Return the [x, y] coordinate for the center point of the cell that contains the specified text.  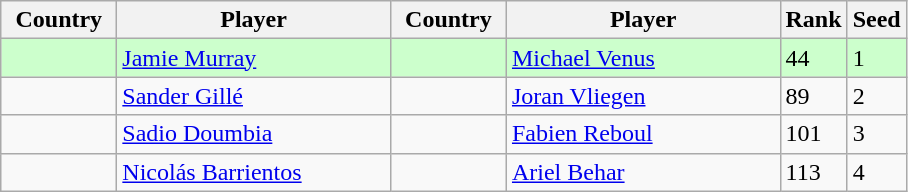
Sander Gillé [254, 96]
Ariel Behar [643, 172]
Rank [814, 20]
Fabien Reboul [643, 134]
Seed [876, 20]
Michael Venus [643, 58]
44 [814, 58]
Nicolás Barrientos [254, 172]
1 [876, 58]
113 [814, 172]
2 [876, 96]
Sadio Doumbia [254, 134]
Jamie Murray [254, 58]
101 [814, 134]
Joran Vliegen [643, 96]
3 [876, 134]
89 [814, 96]
4 [876, 172]
